Pinpoint the cell where the given text exists, returning its [x, y] midpoint coordinate. 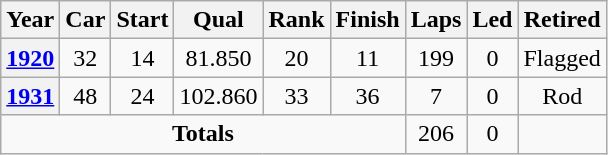
14 [142, 58]
Start [142, 20]
Retired [562, 20]
102.860 [218, 96]
48 [86, 96]
81.850 [218, 58]
Rank [296, 20]
199 [436, 58]
Rod [562, 96]
Finish [368, 20]
Totals [203, 134]
11 [368, 58]
Qual [218, 20]
32 [86, 58]
36 [368, 96]
Led [492, 20]
7 [436, 96]
1931 [30, 96]
Car [86, 20]
Laps [436, 20]
206 [436, 134]
Flagged [562, 58]
Year [30, 20]
1920 [30, 58]
20 [296, 58]
24 [142, 96]
33 [296, 96]
